Return (x, y) of the center of cell containing provided text 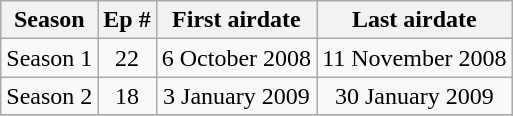
30 January 2009 (414, 96)
3 January 2009 (236, 96)
Ep # (127, 20)
22 (127, 58)
Season 1 (50, 58)
11 November 2008 (414, 58)
Last airdate (414, 20)
18 (127, 96)
First airdate (236, 20)
Season (50, 20)
6 October 2008 (236, 58)
Season 2 (50, 96)
